Scan for the cell matching the given text and deliver its (X, Y) coordinate at center. 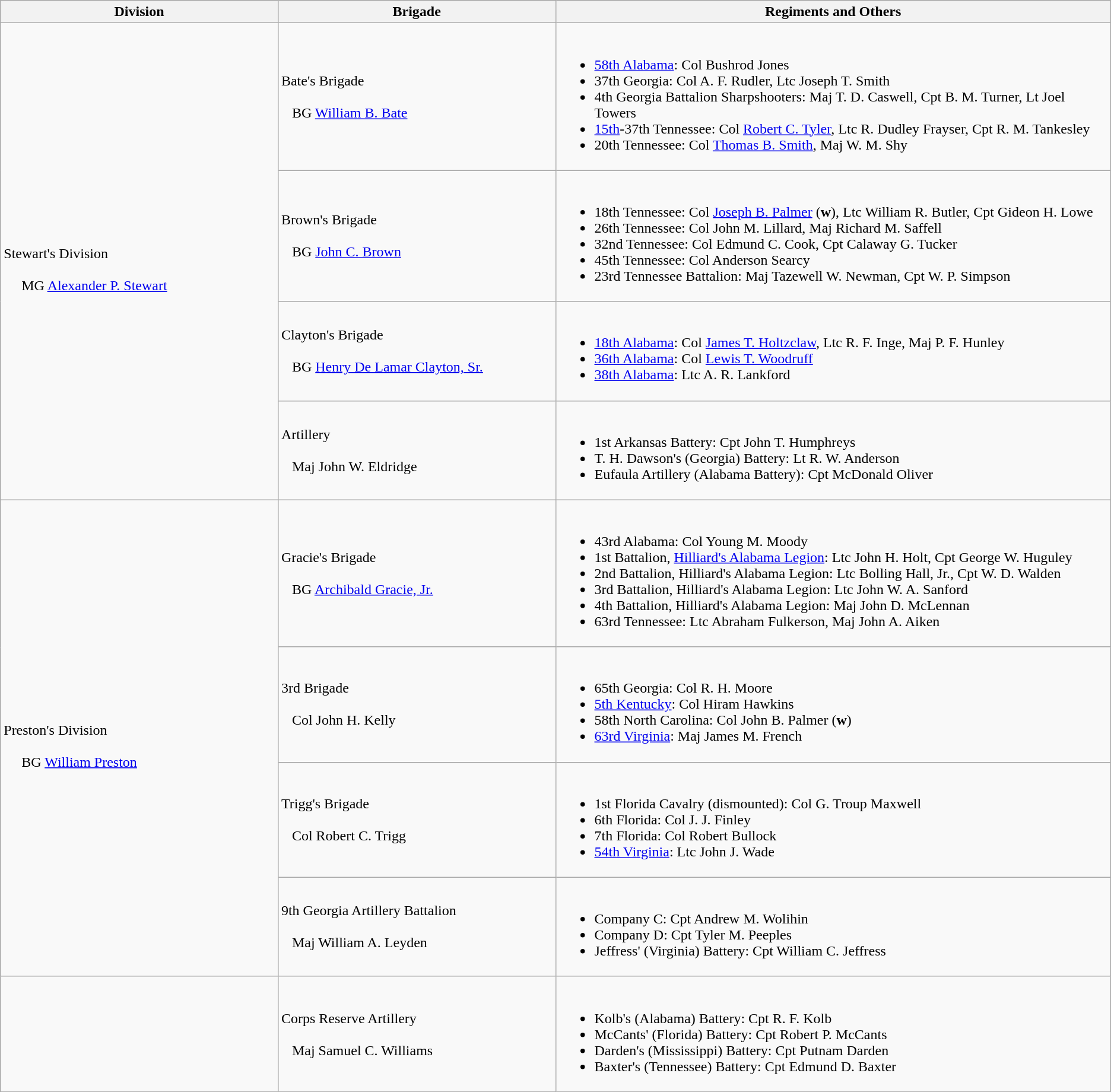
Preston's Division BG William Preston (139, 738)
Clayton's Brigade BG Henry De Lamar Clayton, Sr. (417, 351)
9th Georgia Artillery Battalion Maj William A. Leyden (417, 927)
Bate's Brigade BG William B. Bate (417, 97)
Stewart's Division MG Alexander P. Stewart (139, 261)
Regiments and Others (833, 12)
Brown's Brigade BG John C. Brown (417, 236)
Trigg's Brigade Col Robert C. Trigg (417, 820)
1st Florida Cavalry (dismounted): Col G. Troup Maxwell6th Florida: Col J. J. Finley7th Florida: Col Robert Bullock54th Virginia: Ltc John J. Wade (833, 820)
18th Alabama: Col James T. Holtzclaw, Ltc R. F. Inge, Maj P. F. Hunley36th Alabama: Col Lewis T. Woodruff38th Alabama: Ltc A. R. Lankford (833, 351)
65th Georgia: Col R. H. Moore5th Kentucky: Col Hiram Hawkins58th North Carolina: Col John B. Palmer (w)63rd Virginia: Maj James M. French (833, 704)
Division (139, 12)
Brigade (417, 12)
3rd Brigade Col John H. Kelly (417, 704)
Gracie's Brigade BG Archibald Gracie, Jr. (417, 573)
Corps Reserve Artillery Maj Samuel C. Williams (417, 1034)
Company C: Cpt Andrew M. WolihinCompany D: Cpt Tyler M. PeeplesJeffress' (Virginia) Battery: Cpt William C. Jeffress (833, 927)
Artillery Maj John W. Eldridge (417, 450)
